Identify which cell holds the provided text, then report its (x, y) central coordinate. 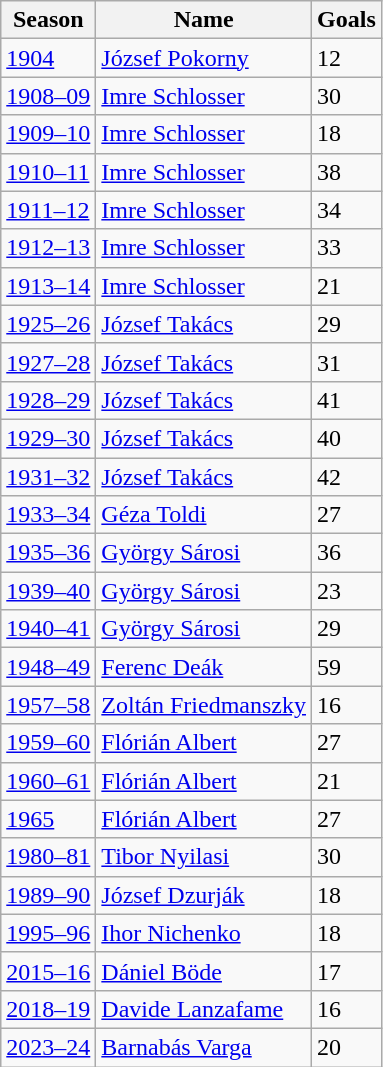
1931–32 (48, 477)
41 (347, 400)
34 (347, 210)
1927–28 (48, 362)
Zoltán Friedmanszky (204, 705)
1904 (48, 58)
Ihor Nichenko (204, 933)
1910–11 (48, 172)
20 (347, 1047)
42 (347, 477)
Ferenc Deák (204, 667)
2018–19 (48, 1009)
38 (347, 172)
1912–13 (48, 248)
1939–40 (48, 591)
2023–24 (48, 1047)
Name (204, 20)
1928–29 (48, 400)
Barnabás Varga (204, 1047)
1935–36 (48, 553)
17 (347, 971)
Goals (347, 20)
36 (347, 553)
Tibor Nyilasi (204, 857)
1909–10 (48, 134)
József Dzurják (204, 895)
33 (347, 248)
1940–41 (48, 629)
József Pokorny (204, 58)
Géza Toldi (204, 515)
1948–49 (48, 667)
1929–30 (48, 438)
59 (347, 667)
1960–61 (48, 781)
1995–96 (48, 933)
Season (48, 20)
1911–12 (48, 210)
1908–09 (48, 96)
1957–58 (48, 705)
23 (347, 591)
1933–34 (48, 515)
Davide Lanzafame (204, 1009)
12 (347, 58)
2015–16 (48, 971)
1965 (48, 819)
31 (347, 362)
1980–81 (48, 857)
1925–26 (48, 324)
1989–90 (48, 895)
1959–60 (48, 743)
Dániel Böde (204, 971)
1913–14 (48, 286)
40 (347, 438)
